Determine the [X, Y] coordinate at the center of the cell enclosing the given text.  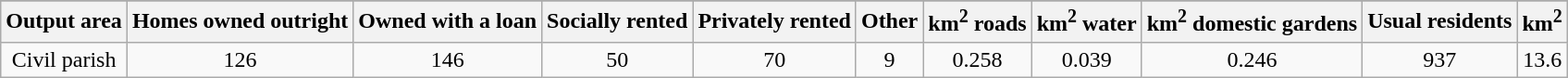
70 [775, 59]
Civil parish [65, 59]
Owned with a loan [448, 22]
Other [889, 22]
9 [889, 59]
0.039 [1086, 59]
937 [1439, 59]
km2 domestic gardens [1252, 22]
50 [618, 59]
km2 water [1086, 22]
km2 roads [977, 22]
13.6 [1542, 59]
km2 [1542, 22]
Homes owned outright [240, 22]
Output area [65, 22]
0.246 [1252, 59]
Usual residents [1439, 22]
126 [240, 59]
0.258 [977, 59]
Privately rented [775, 22]
146 [448, 59]
Socially rented [618, 22]
